Return the (X, Y) coordinate for the center point of the cell that contains the specified text.  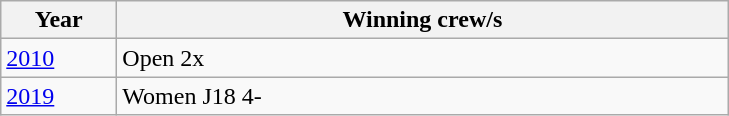
Women J18 4- (422, 96)
Winning crew/s (422, 20)
Open 2x (422, 58)
Year (59, 20)
2019 (59, 96)
2010 (59, 58)
